Output the [X, Y] coordinate of the center of the cell containing the given text.  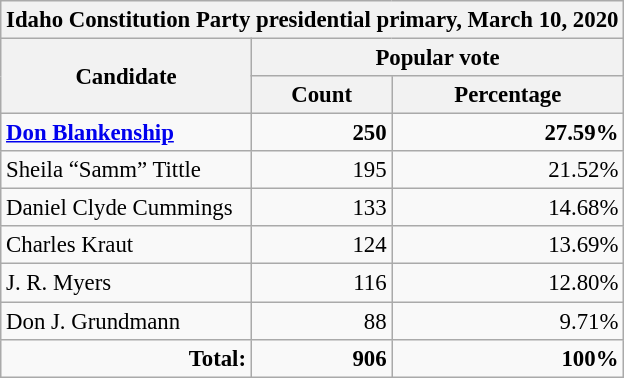
Idaho Constitution Party presidential primary, March 10, 2020 [312, 20]
116 [322, 283]
133 [322, 208]
124 [322, 245]
906 [322, 358]
Candidate [126, 76]
Don J. Grundmann [126, 321]
Charles Kraut [126, 245]
13.69% [508, 245]
250 [322, 133]
J. R. Myers [126, 283]
Daniel Clyde Cummings [126, 208]
Percentage [508, 95]
12.80% [508, 283]
9.71% [508, 321]
88 [322, 321]
Don Blankenship [126, 133]
27.59% [508, 133]
Total: [126, 358]
Sheila “Samm” Tittle [126, 170]
21.52% [508, 170]
195 [322, 170]
14.68% [508, 208]
Count [322, 95]
Popular vote [437, 58]
100% [508, 358]
